Return the [X, Y] coordinate for the center point of the cell that contains the specified text.  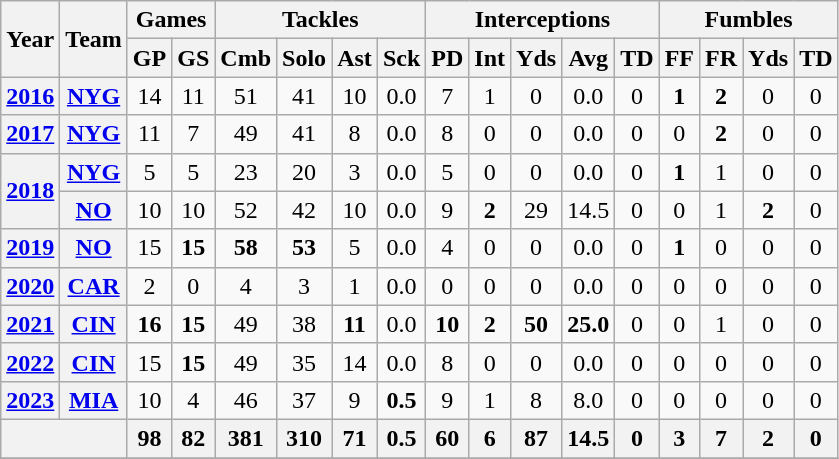
381 [246, 438]
2018 [30, 191]
Games [170, 20]
Team [94, 39]
2021 [30, 324]
60 [448, 438]
CAR [94, 286]
37 [304, 400]
29 [536, 210]
Ast [355, 58]
46 [246, 400]
FR [722, 58]
2019 [30, 248]
35 [304, 362]
Interceptions [542, 20]
2016 [30, 96]
25.0 [588, 324]
53 [304, 248]
FF [679, 58]
51 [246, 96]
Sck [401, 58]
Tackles [320, 20]
310 [304, 438]
2017 [30, 134]
2020 [30, 286]
PD [448, 58]
71 [355, 438]
Avg [588, 58]
52 [246, 210]
16 [149, 324]
58 [246, 248]
98 [149, 438]
23 [246, 172]
MIA [94, 400]
38 [304, 324]
Solo [304, 58]
Fumbles [748, 20]
Year [30, 39]
50 [536, 324]
20 [304, 172]
42 [304, 210]
2023 [30, 400]
GS [194, 58]
Int [490, 58]
Cmb [246, 58]
6 [490, 438]
82 [194, 438]
2022 [30, 362]
GP [149, 58]
87 [536, 438]
8.0 [588, 400]
